Capture the cell that displays the provided text and extract its [x, y] central coordinate. 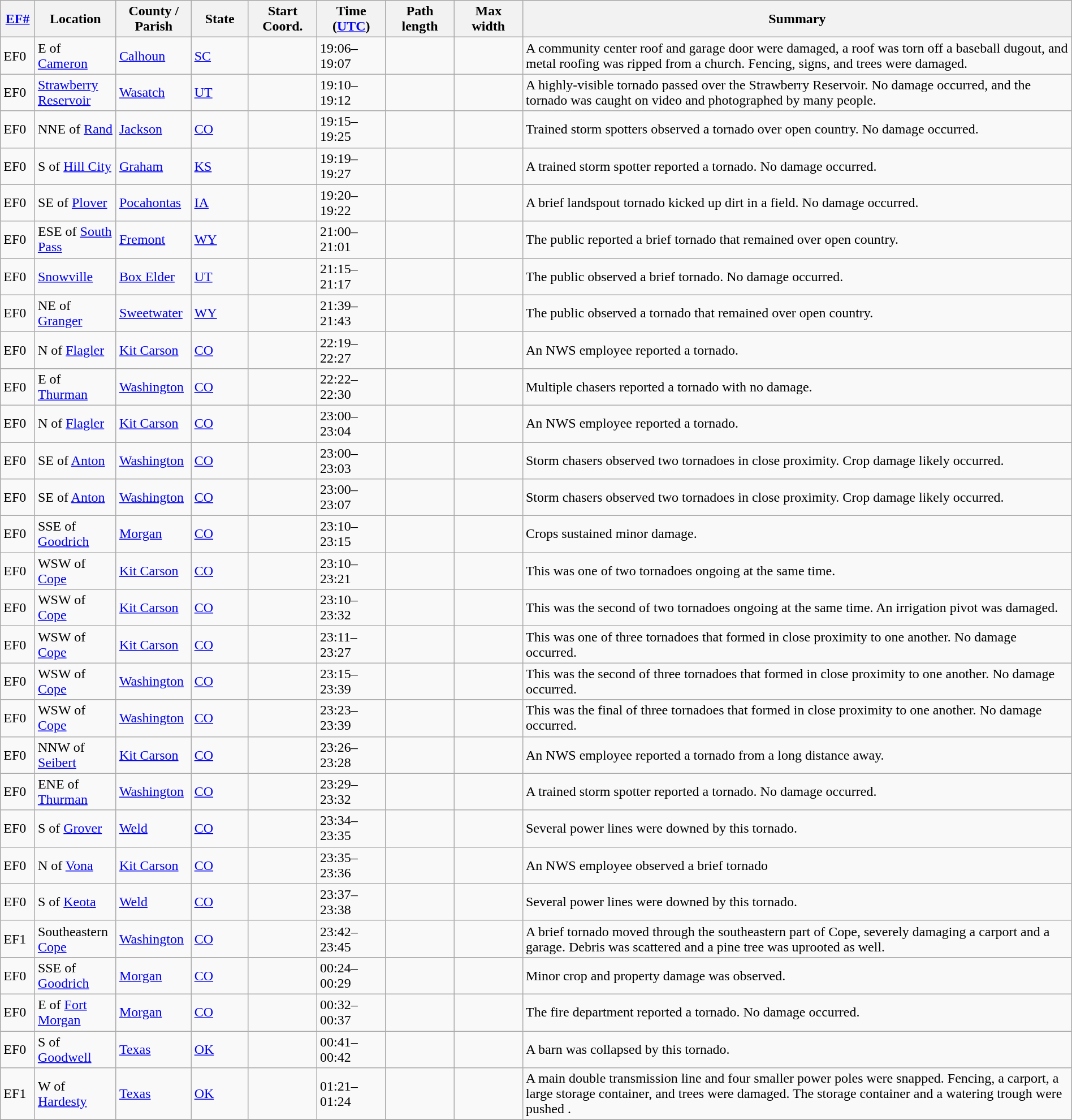
State [219, 19]
N of Vona [75, 865]
19:19–19:27 [352, 166]
23:26–23:28 [352, 755]
23:34–23:35 [352, 828]
23:35–23:36 [352, 865]
Path length [420, 19]
00:24–00:29 [352, 975]
00:32–00:37 [352, 1013]
00:41–00:42 [352, 1049]
19:15–19:25 [352, 129]
The public observed a tornado that remained over open country. [797, 313]
22:19–22:27 [352, 350]
23:15–23:39 [352, 681]
01:21–01:24 [352, 1094]
Graham [154, 166]
23:29–23:32 [352, 792]
The public observed a brief tornado. No damage occurred. [797, 276]
S of Grover [75, 828]
S of Hill City [75, 166]
ESE of South Pass [75, 240]
Minor crop and property damage was observed. [797, 975]
This was the second of two tornadoes ongoing at the same time. An irrigation pivot was damaged. [797, 608]
E of Fort Morgan [75, 1013]
Box Elder [154, 276]
Calhoun [154, 55]
Multiple chasers reported a tornado with no damage. [797, 387]
21:15–21:17 [352, 276]
SE of Plover [75, 203]
This was one of two tornadoes ongoing at the same time. [797, 571]
NNW of Seibert [75, 755]
23:11–23:27 [352, 645]
Start Coord. [283, 19]
Sweetwater [154, 313]
This was the second of three tornadoes that formed in close proximity to one another. No damage occurred. [797, 681]
Southeastern Cope [75, 939]
23:37–23:38 [352, 902]
IA [219, 203]
23:10–23:32 [352, 608]
This was the final of three tornadoes that formed in close proximity to one another. No damage occurred. [797, 718]
23:42–23:45 [352, 939]
An NWS employee observed a brief tornado [797, 865]
This was one of three tornadoes that formed in close proximity to one another. No damage occurred. [797, 645]
County / Parish [154, 19]
23:23–23:39 [352, 718]
An NWS employee reported a tornado from a long distance away. [797, 755]
E of Cameron [75, 55]
Wasatch [154, 93]
Trained storm spotters observed a tornado over open country. No damage occurred. [797, 129]
Summary [797, 19]
EF# [18, 19]
21:39–21:43 [352, 313]
Jackson [154, 129]
A brief landspout tornado kicked up dirt in a field. No damage occurred. [797, 203]
23:00–23:04 [352, 423]
23:00–23:03 [352, 460]
A barn was collapsed by this tornado. [797, 1049]
Pocahontas [154, 203]
NE of Granger [75, 313]
22:22–22:30 [352, 387]
ENE of Thurman [75, 792]
21:00–21:01 [352, 240]
E of Thurman [75, 387]
S of Goodwell [75, 1049]
Location [75, 19]
Crops sustained minor damage. [797, 534]
23:00–23:07 [352, 498]
23:10–23:15 [352, 534]
19:06–19:07 [352, 55]
Snowville [75, 276]
Fremont [154, 240]
The fire department reported a tornado. No damage occurred. [797, 1013]
NNE of Rand [75, 129]
Max width [489, 19]
19:10–19:12 [352, 93]
Time (UTC) [352, 19]
The public reported a brief tornado that remained over open country. [797, 240]
23:10–23:21 [352, 571]
W of Hardesty [75, 1094]
KS [219, 166]
Strawberry Reservoir [75, 93]
SC [219, 55]
S of Keota [75, 902]
19:20–19:22 [352, 203]
